Find where the given text appears and provide that cell's center as (x, y) coordinate. 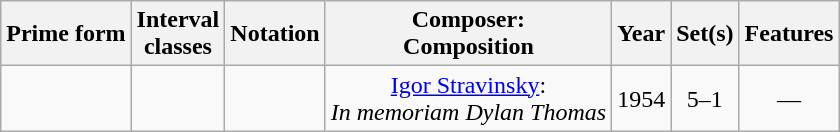
— (789, 98)
5–1 (705, 98)
Features (789, 34)
Prime form (66, 34)
Set(s) (705, 34)
Year (642, 34)
Interval classes (178, 34)
Notation (275, 34)
Igor Stravinsky:In memoriam Dylan Thomas (468, 98)
1954 (642, 98)
Composer:Composition (468, 34)
